Provide the [x, y] coordinate of the cell's center where the given text is located.  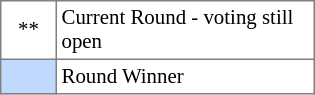
Current Round - voting still open [185, 30]
Round Winner [185, 76]
** [29, 30]
